Find where the given text appears and provide that cell's center as (x, y) coordinate. 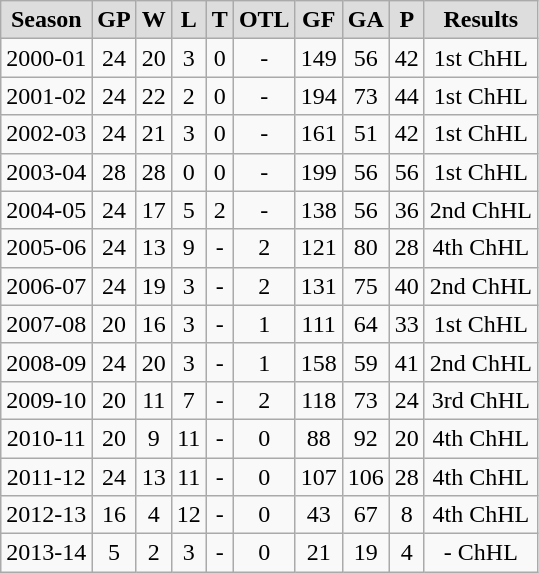
92 (366, 438)
Results (480, 20)
2003-04 (46, 172)
51 (366, 134)
GF (318, 20)
88 (318, 438)
2002-03 (46, 134)
2007-08 (46, 324)
40 (406, 286)
2000-01 (46, 58)
OTL (264, 20)
L (188, 20)
75 (366, 286)
44 (406, 96)
43 (318, 515)
T (220, 20)
2001-02 (46, 96)
118 (318, 400)
33 (406, 324)
41 (406, 362)
2005-06 (46, 248)
149 (318, 58)
67 (366, 515)
158 (318, 362)
8 (406, 515)
131 (318, 286)
111 (318, 324)
121 (318, 248)
64 (366, 324)
12 (188, 515)
Season (46, 20)
7 (188, 400)
17 (154, 210)
GA (366, 20)
2006-07 (46, 286)
2004-05 (46, 210)
GP (114, 20)
22 (154, 96)
2011-12 (46, 477)
2012-13 (46, 515)
138 (318, 210)
59 (366, 362)
P (406, 20)
199 (318, 172)
2010-11 (46, 438)
107 (318, 477)
161 (318, 134)
3rd ChHL (480, 400)
106 (366, 477)
W (154, 20)
36 (406, 210)
194 (318, 96)
80 (366, 248)
2013-14 (46, 553)
2009-10 (46, 400)
- ChHL (480, 553)
2008-09 (46, 362)
